Output the [x, y] coordinate of the center of the cell containing the given text.  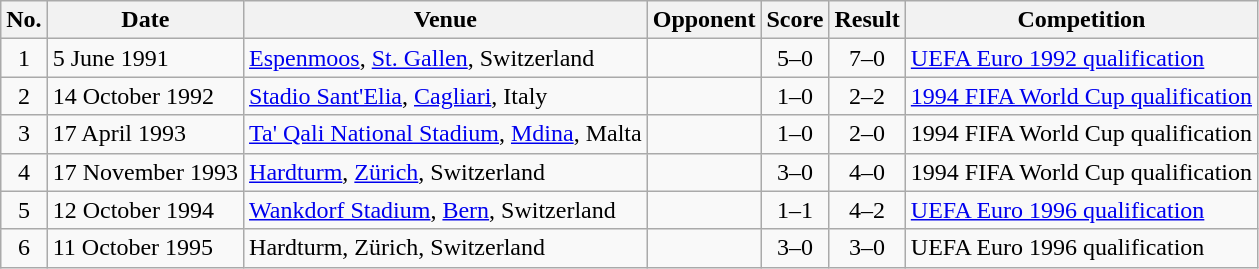
4 [24, 172]
Espenmoos, St. Gallen, Switzerland [446, 58]
Opponent [704, 20]
5–0 [795, 58]
UEFA Euro 1992 qualification [1081, 58]
Venue [446, 20]
11 October 1995 [145, 248]
5 [24, 210]
No. [24, 20]
1 [24, 58]
Ta' Qali National Stadium, Mdina, Malta [446, 134]
4–0 [867, 172]
Score [795, 20]
7–0 [867, 58]
1–1 [795, 210]
Stadio Sant'Elia, Cagliari, Italy [446, 96]
Competition [1081, 20]
2–0 [867, 134]
17 April 1993 [145, 134]
3 [24, 134]
Wankdorf Stadium, Bern, Switzerland [446, 210]
2–2 [867, 96]
5 June 1991 [145, 58]
6 [24, 248]
Date [145, 20]
14 October 1992 [145, 96]
Result [867, 20]
12 October 1994 [145, 210]
2 [24, 96]
4–2 [867, 210]
17 November 1993 [145, 172]
